Extract the (X, Y) coordinate from the center of the cell holding the provided text.  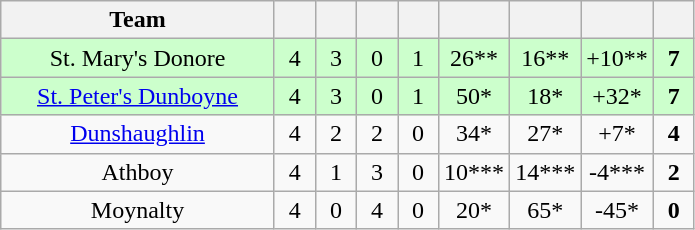
St. Peter's Dunboyne (138, 96)
Team (138, 20)
Moynalty (138, 210)
27* (546, 134)
10*** (474, 172)
14*** (546, 172)
Athboy (138, 172)
-45* (618, 210)
16** (546, 58)
Dunshaughlin (138, 134)
50* (474, 96)
St. Mary's Donore (138, 58)
20* (474, 210)
+7* (618, 134)
34* (474, 134)
-4*** (618, 172)
+32* (618, 96)
65* (546, 210)
+10** (618, 58)
26** (474, 58)
18* (546, 96)
